Search for the cell housing the specified text and yield its [X, Y] center coordinate. 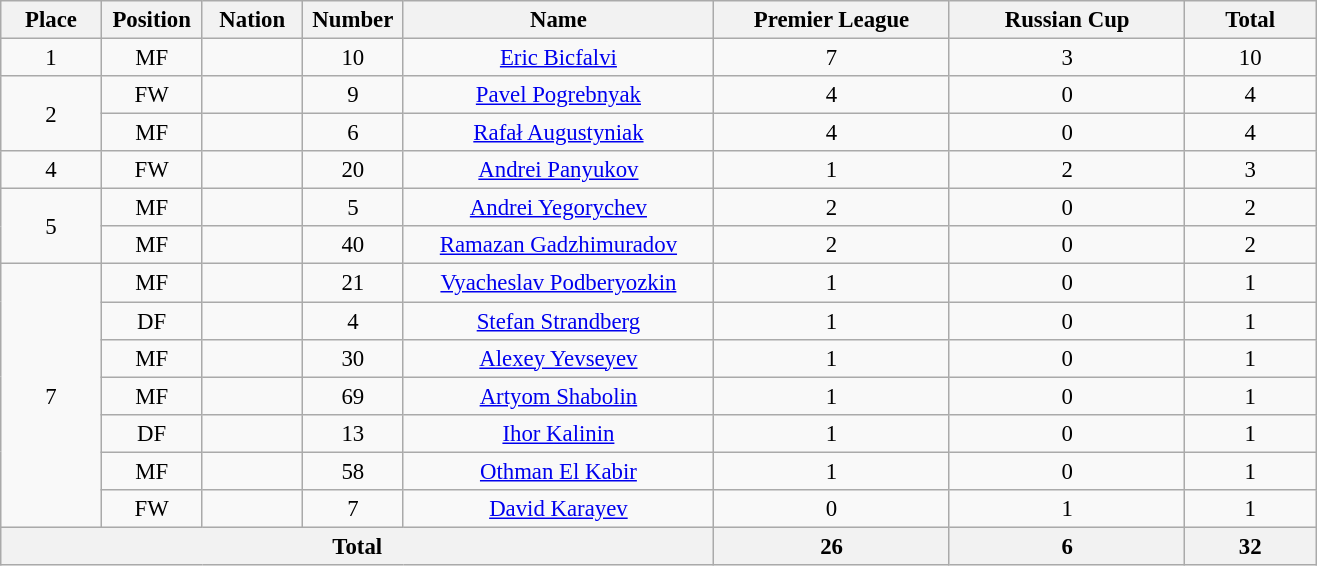
Andrei Yegorychev [558, 208]
Artyom Shabolin [558, 396]
Stefan Strandberg [558, 321]
Name [558, 20]
69 [354, 396]
Position [152, 20]
40 [354, 245]
Place [52, 20]
Ramazan Gadzhimuradov [558, 245]
Number [354, 20]
Andrei Panyukov [558, 170]
20 [354, 170]
Ihor Kalinin [558, 433]
Rafał Augustyniak [558, 133]
Nation [252, 20]
Othman El Kabir [558, 471]
Russian Cup [1067, 20]
30 [354, 358]
Alexey Yevseyev [558, 358]
26 [832, 546]
58 [354, 471]
32 [1250, 546]
Pavel Pogrebnyak [558, 95]
Premier League [832, 20]
9 [354, 95]
David Karayev [558, 509]
21 [354, 283]
Vyacheslav Podberyozkin [558, 283]
13 [354, 433]
Eric Bicfalvi [558, 58]
